Search for the cell housing the specified text and yield its (X, Y) center coordinate. 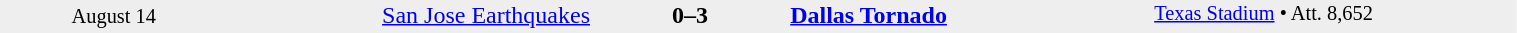
Texas Stadium • Att. 8,652 (1335, 16)
0–3 (690, 15)
San Jose Earthquakes (410, 15)
Dallas Tornado (971, 15)
August 14 (114, 16)
